Extract the (x, y) coordinate from the center of the cell holding the provided text.  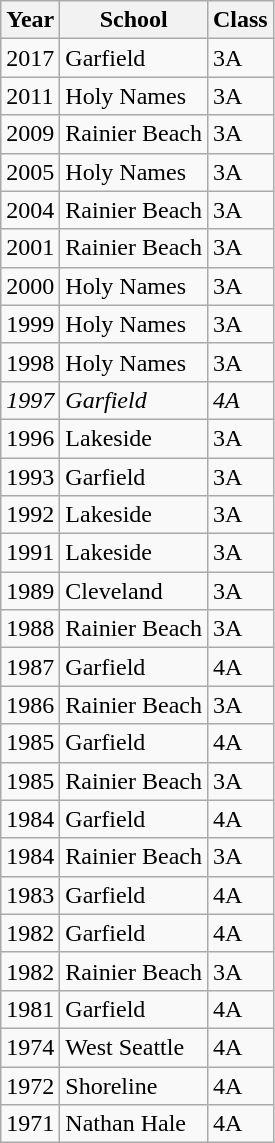
1983 (30, 895)
1986 (30, 705)
1988 (30, 629)
Nathan Hale (134, 1124)
1987 (30, 667)
1992 (30, 515)
1981 (30, 1009)
Class (240, 20)
1993 (30, 477)
2009 (30, 134)
1991 (30, 553)
Year (30, 20)
1971 (30, 1124)
Cleveland (134, 591)
1996 (30, 438)
1999 (30, 324)
2001 (30, 248)
2004 (30, 210)
1989 (30, 591)
West Seattle (134, 1047)
1997 (30, 400)
1974 (30, 1047)
2000 (30, 286)
1972 (30, 1085)
1998 (30, 362)
2005 (30, 172)
2017 (30, 58)
School (134, 20)
2011 (30, 96)
Shoreline (134, 1085)
